Output the [x, y] coordinate of the center of the cell containing the given text.  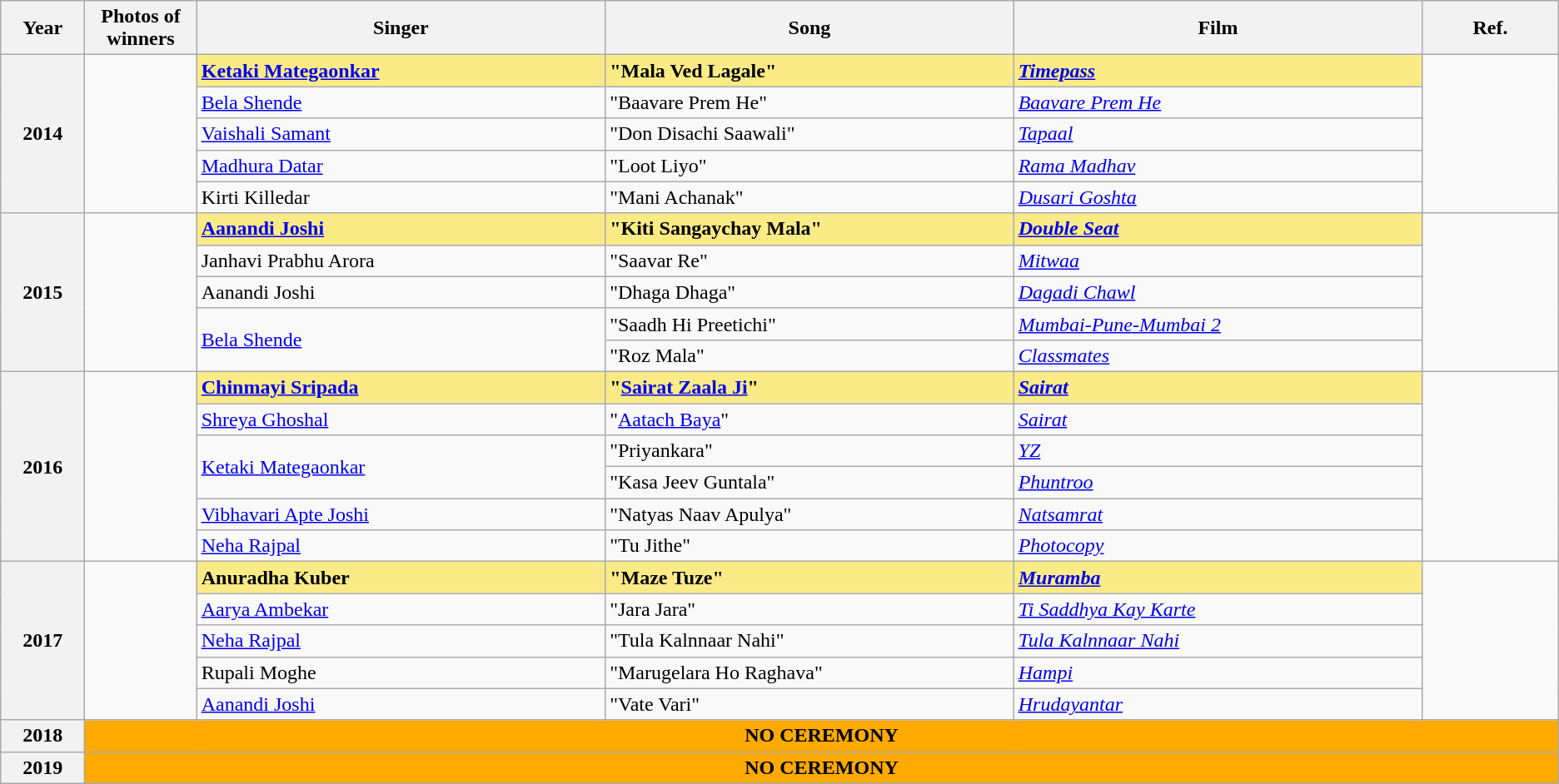
Baavare Prem He [1218, 102]
"Jara Jara" [809, 609]
Tapaal [1218, 134]
Mumbai-Pune-Mumbai 2 [1218, 324]
Tula Kalnnaar Nahi [1218, 641]
Vaishali Samant [401, 134]
2014 [43, 134]
"Roz Mala" [809, 355]
Rupali Moghe [401, 672]
Classmates [1218, 355]
"Priyankara" [809, 451]
"Sairat Zaala Ji" [809, 387]
Hrudayantar [1218, 704]
Singer [401, 28]
2016 [43, 466]
Vibhavari Apte Joshi [401, 514]
"Vate Vari" [809, 704]
Chinmayi Sripada [401, 387]
"Kiti Sangaychay Mala" [809, 229]
YZ [1218, 451]
Rama Madhav [1218, 166]
"Kasa Jeev Guntala" [809, 483]
Song [809, 28]
Photocopy [1218, 546]
Natsamrat [1218, 514]
"Tula Kalnnaar Nahi" [809, 641]
Photos of winners [141, 28]
Film [1218, 28]
2018 [43, 736]
Mitwaa [1218, 261]
Shreya Ghoshal [401, 419]
"Dhaga Dhaga" [809, 292]
"Saavar Re" [809, 261]
Madhura Datar [401, 166]
Janhavi Prabhu Arora [401, 261]
Year [43, 28]
Anuradha Kuber [401, 578]
Phuntroo [1218, 483]
2015 [43, 292]
Kirti Killedar [401, 197]
"Marugelara Ho Raghava" [809, 672]
Hampi [1218, 672]
Double Seat [1218, 229]
"Aatach Baya" [809, 419]
Aarya Ambekar [401, 609]
Timepass [1218, 71]
"Natyas Naav Apulya" [809, 514]
"Don Disachi Saawali" [809, 134]
"Tu Jithe" [809, 546]
Dusari Goshta [1218, 197]
"Baavare Prem He" [809, 102]
"Maze Tuze" [809, 578]
Ref. [1491, 28]
2019 [43, 767]
2017 [43, 641]
Ti Saddhya Kay Karte [1218, 609]
"Saadh Hi Preetichi" [809, 324]
"Mala Ved Lagale" [809, 71]
"Loot Liyo" [809, 166]
Dagadi Chawl [1218, 292]
Muramba [1218, 578]
"Mani Achanak" [809, 197]
